Search for the cell housing the specified text and yield its [x, y] center coordinate. 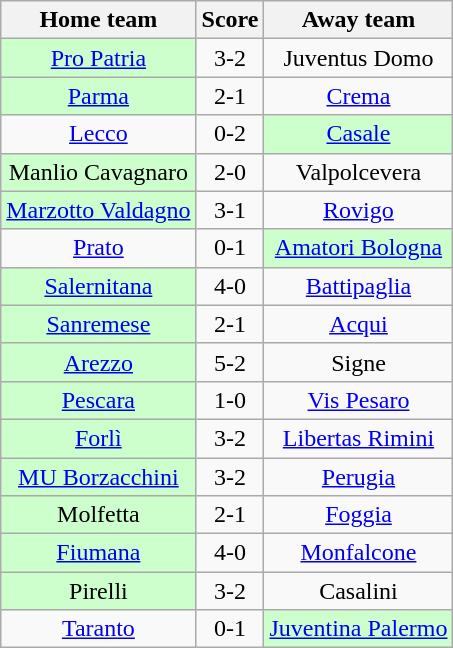
Pro Patria [98, 58]
Libertas Rimini [358, 438]
Perugia [358, 477]
Crema [358, 96]
2-0 [230, 172]
1-0 [230, 400]
Away team [358, 20]
Signe [358, 362]
Fiumana [98, 553]
Sanremese [98, 324]
Arezzo [98, 362]
Molfetta [98, 515]
Vis Pesaro [358, 400]
Home team [98, 20]
Pescara [98, 400]
Juventus Domo [358, 58]
Monfalcone [358, 553]
Valpolcevera [358, 172]
3-1 [230, 210]
Juventina Palermo [358, 629]
Salernitana [98, 286]
Acqui [358, 324]
Prato [98, 248]
Score [230, 20]
Taranto [98, 629]
Battipaglia [358, 286]
Pirelli [98, 591]
MU Borzacchini [98, 477]
5-2 [230, 362]
Forlì [98, 438]
Foggia [358, 515]
Amatori Bologna [358, 248]
Marzotto Valdagno [98, 210]
Casalini [358, 591]
0-2 [230, 134]
Manlio Cavagnaro [98, 172]
Casale [358, 134]
Rovigo [358, 210]
Lecco [98, 134]
Parma [98, 96]
